From the cell containing the given text, extract its center point as (X, Y) coordinate. 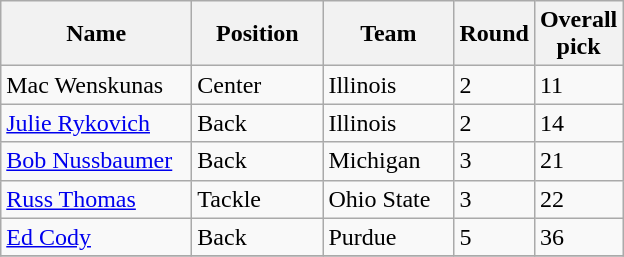
Team (388, 34)
22 (578, 199)
Bob Nussbaumer (96, 161)
Tackle (258, 199)
21 (578, 161)
14 (578, 123)
Round (494, 34)
Mac Wenskunas (96, 85)
5 (494, 237)
Ed Cody (96, 237)
Julie Rykovich (96, 123)
Center (258, 85)
Name (96, 34)
Overall pick (578, 34)
Russ Thomas (96, 199)
11 (578, 85)
Michigan (388, 161)
Position (258, 34)
36 (578, 237)
Purdue (388, 237)
Ohio State (388, 199)
